Pinpoint the cell where the given text exists, returning its [X, Y] midpoint coordinate. 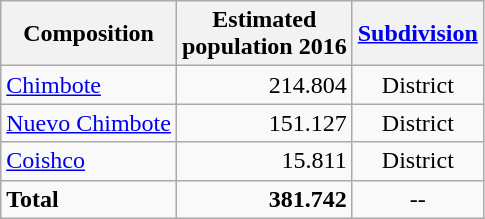
Chimbote [89, 85]
Nuevo Chimbote [89, 123]
381.742 [264, 199]
Total [89, 199]
Coishco [89, 161]
214.804 [264, 85]
Subdivision [418, 34]
Composition [89, 34]
Estimated population 2016 [264, 34]
15.811 [264, 161]
-- [418, 199]
151.127 [264, 123]
